Pinpoint the cell where the given text exists, returning its [X, Y] midpoint coordinate. 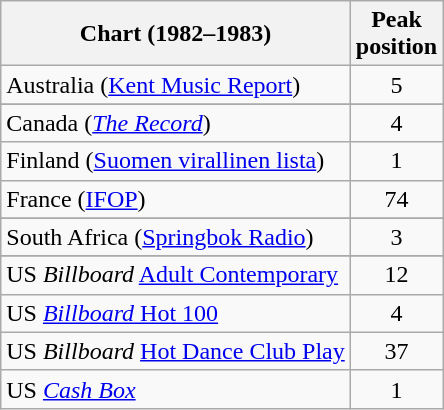
South Africa (Springbok Radio) [176, 237]
Chart (1982–1983) [176, 34]
Canada (The Record) [176, 123]
US Billboard Adult Contemporary [176, 275]
Australia (Kent Music Report) [176, 85]
France (IFOP) [176, 199]
US Billboard Hot Dance Club Play [176, 351]
74 [396, 199]
12 [396, 275]
Finland (Suomen virallinen lista) [176, 161]
37 [396, 351]
5 [396, 85]
Peakposition [396, 34]
3 [396, 237]
US Cash Box [176, 389]
US Billboard Hot 100 [176, 313]
